Provide the (x, y) coordinate of the cell's center where the given text is located.  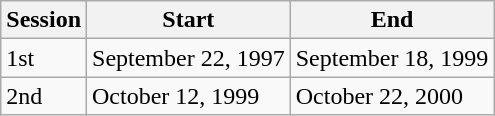
End (392, 20)
October 12, 1999 (189, 96)
September 18, 1999 (392, 58)
1st (44, 58)
September 22, 1997 (189, 58)
2nd (44, 96)
Session (44, 20)
Start (189, 20)
October 22, 2000 (392, 96)
